Identify which cell holds the provided text, then report its (X, Y) central coordinate. 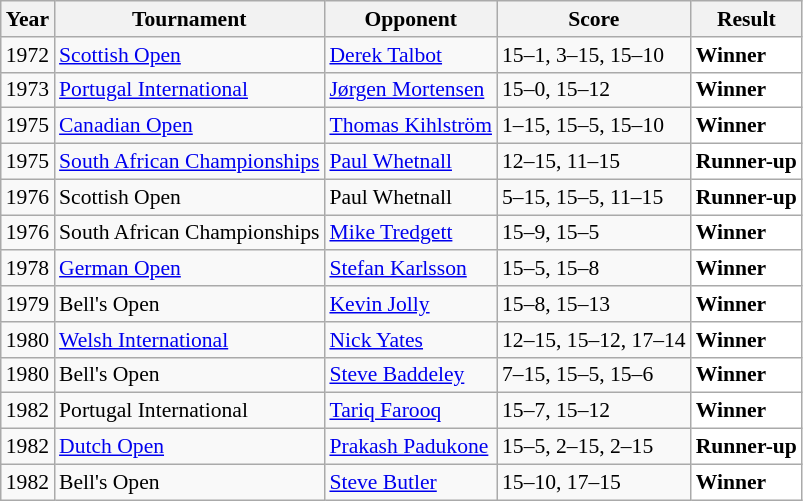
Tournament (189, 19)
Derek Talbot (410, 55)
15–0, 15–12 (594, 90)
7–15, 15–5, 15–6 (594, 375)
15–10, 17–15 (594, 482)
Thomas Kihlström (410, 126)
Steve Butler (410, 482)
Welsh International (189, 340)
5–15, 15–5, 11–15 (594, 197)
1979 (28, 304)
Dutch Open (189, 447)
15–5, 2–15, 2–15 (594, 447)
Score (594, 19)
Nick Yates (410, 340)
12–15, 11–15 (594, 162)
1972 (28, 55)
Year (28, 19)
Canadian Open (189, 126)
1973 (28, 90)
Mike Tredgett (410, 233)
Kevin Jolly (410, 304)
15–5, 15–8 (594, 269)
Steve Baddeley (410, 375)
12–15, 15–12, 17–14 (594, 340)
Stefan Karlsson (410, 269)
Tariq Farooq (410, 411)
Result (746, 19)
Prakash Padukone (410, 447)
1978 (28, 269)
15–1, 3–15, 15–10 (594, 55)
15–9, 15–5 (594, 233)
Opponent (410, 19)
15–8, 15–13 (594, 304)
15–7, 15–12 (594, 411)
German Open (189, 269)
Jørgen Mortensen (410, 90)
1–15, 15–5, 15–10 (594, 126)
